For the text-containing cell, return its midpoint in (x, y) coordinate format. 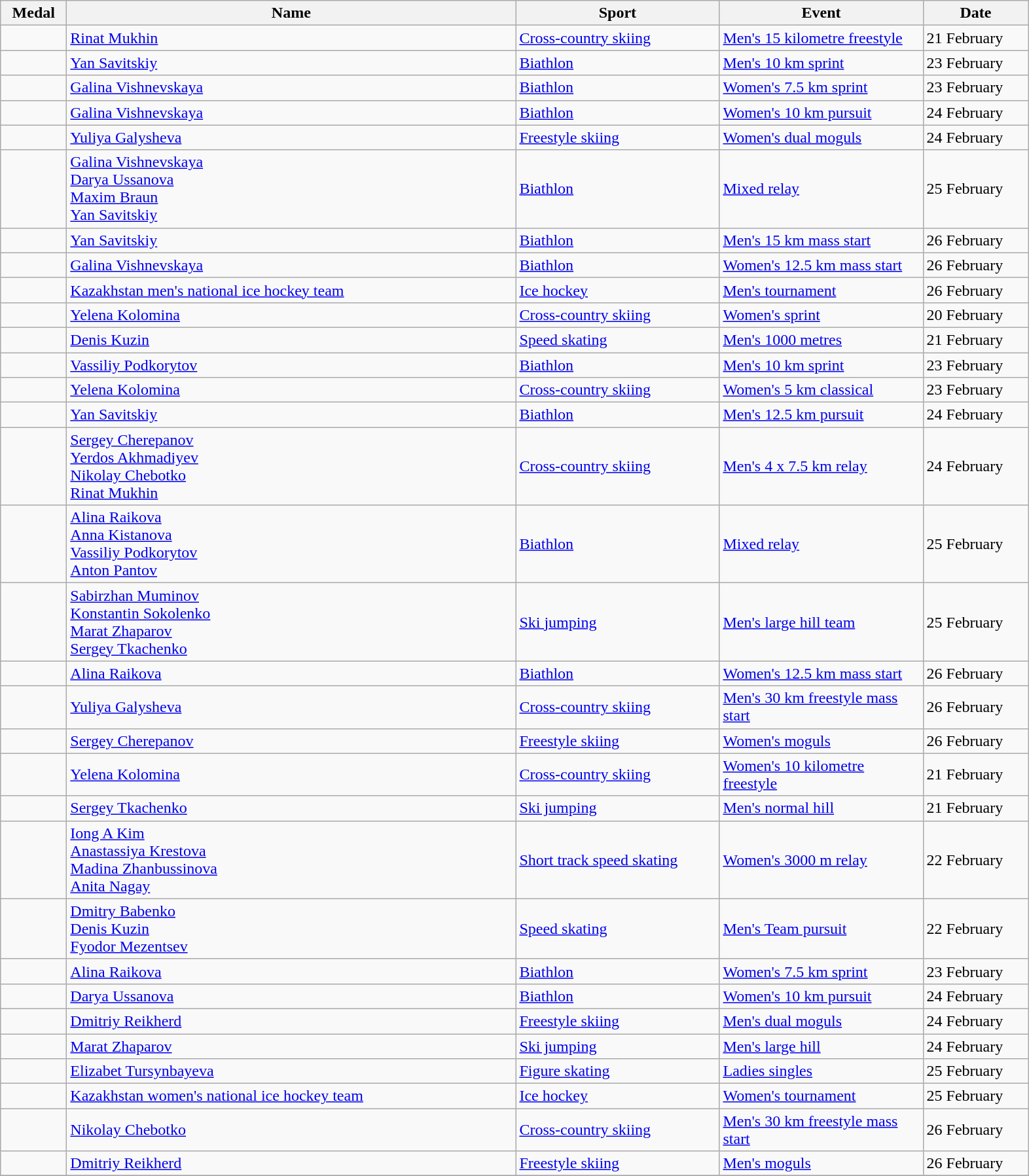
Women's tournament (821, 1096)
Ladies singles (821, 1071)
Short track speed skating (618, 860)
Elizabet Tursynbayeva (291, 1071)
Men's 1000 metres (821, 340)
Women's moguls (821, 741)
Event (821, 13)
Men's Team pursuit (821, 929)
Darya Ussanova (291, 996)
Men's 15 km mass start (821, 240)
Iong A KimAnastassiya KrestovaMadina ZhanbussinovaAnita Nagay (291, 860)
Men's large hill team (821, 622)
Medal (34, 13)
Alina RaikovaAnna KistanovaVassiliy PodkorytovAnton Pantov (291, 544)
Nikolay Chebotko (291, 1130)
Men's 12.5 km pursuit (821, 415)
Dmitry BabenkoDenis KuzinFyodor Mezentsev (291, 929)
Men's 4 x 7.5 km relay (821, 466)
Date (975, 13)
Men's moguls (821, 1164)
Men's large hill (821, 1046)
Galina VishnevskayaDarya UssanovaMaxim BraunYan Savitskiy (291, 188)
Kazakhstan men's national ice hockey team (291, 290)
Men's 15 kilometre freestyle (821, 38)
Sabirzhan MuminovKonstantin SokolenkoMarat ZhaparovSergey Tkachenko (291, 622)
Sergey Tkachenko (291, 808)
Women's 5 km classical (821, 390)
Women's 10 kilometre freestyle (821, 775)
Denis Kuzin (291, 340)
Men's tournament (821, 290)
Vassiliy Podkorytov (291, 365)
Women's 3000 m relay (821, 860)
20 February (975, 315)
Rinat Mukhin (291, 38)
Name (291, 13)
Sport (618, 13)
Sergey Cherepanov (291, 741)
Women's dual moguls (821, 137)
Kazakhstan women's national ice hockey team (291, 1096)
Men's dual moguls (821, 1021)
Women's sprint (821, 315)
Men's normal hill (821, 808)
Figure skating (618, 1071)
Marat Zhaparov (291, 1046)
Sergey CherepanovYerdos AkhmadiyevNikolay ChebotkoRinat Mukhin (291, 466)
